Search for the cell housing the specified text and yield its (X, Y) center coordinate. 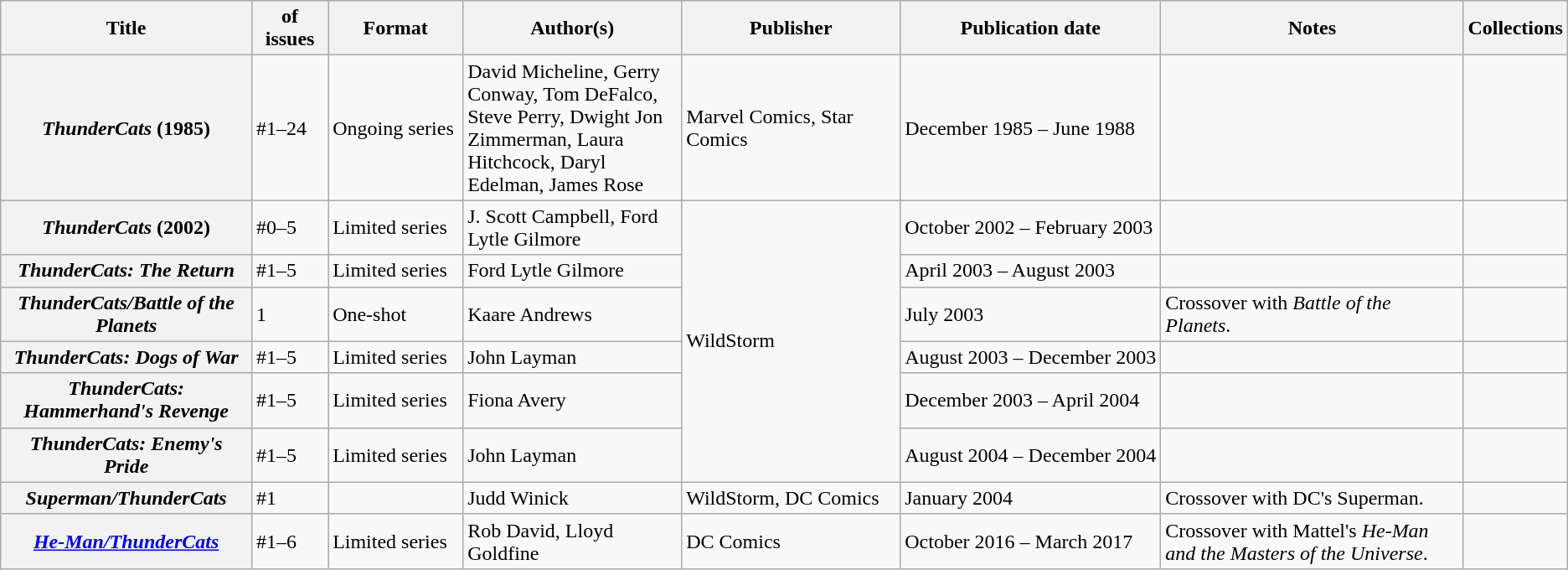
Marvel Comics, Star Comics (791, 127)
ThunderCats: Hammerhand's Revenge (126, 401)
Collections (1515, 28)
Publisher (791, 28)
#0–5 (290, 228)
DC Comics (791, 541)
Crossover with DC's Superman. (1312, 498)
August 2004 – December 2004 (1030, 454)
December 1985 – June 1988 (1030, 127)
ThunderCats/Battle of the Planets (126, 313)
Ongoing series (395, 127)
David Micheline, Gerry Conway, Tom DeFalco, Steve Perry, Dwight Jon Zimmerman, Laura Hitchcock, Daryl Edelman, James Rose (573, 127)
ThunderCats: Dogs of War (126, 357)
January 2004 (1030, 498)
October 2016 – March 2017 (1030, 541)
Rob David, Lloyd Goldfine (573, 541)
April 2003 – August 2003 (1030, 271)
He-Man/ThunderCats (126, 541)
July 2003 (1030, 313)
Crossover with Battle of the Planets. (1312, 313)
1 (290, 313)
WildStorm (791, 341)
Notes (1312, 28)
Author(s) (573, 28)
ThunderCats: The Return (126, 271)
Superman/ThunderCats (126, 498)
of issues (290, 28)
Crossover with Mattel's He-Man and the Masters of the Universe. (1312, 541)
WildStorm, DC Comics (791, 498)
Judd Winick (573, 498)
Fiona Avery (573, 401)
Publication date (1030, 28)
ThunderCats: Enemy's Pride (126, 454)
August 2003 – December 2003 (1030, 357)
Kaare Andrews (573, 313)
December 2003 – April 2004 (1030, 401)
ThunderCats (1985) (126, 127)
Format (395, 28)
Ford Lytle Gilmore (573, 271)
J. Scott Campbell, Ford Lytle Gilmore (573, 228)
#1 (290, 498)
ThunderCats (2002) (126, 228)
#1–6 (290, 541)
October 2002 – February 2003 (1030, 228)
Title (126, 28)
#1–24 (290, 127)
One-shot (395, 313)
